Extract the [X, Y] coordinate from the center of the cell holding the provided text.  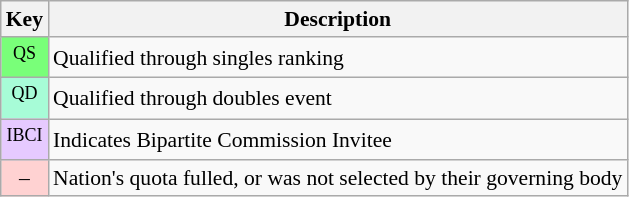
Indicates Bipartite Commission Invitee [338, 140]
Qualified through singles ranking [338, 58]
Description [338, 19]
QD [24, 98]
IBCI [24, 140]
Nation's quota fulled, or was not selected by their governing body [338, 179]
Qualified through doubles event [338, 98]
– [24, 179]
Key [24, 19]
QS [24, 58]
